From the cell containing the given text, extract its center point as (X, Y) coordinate. 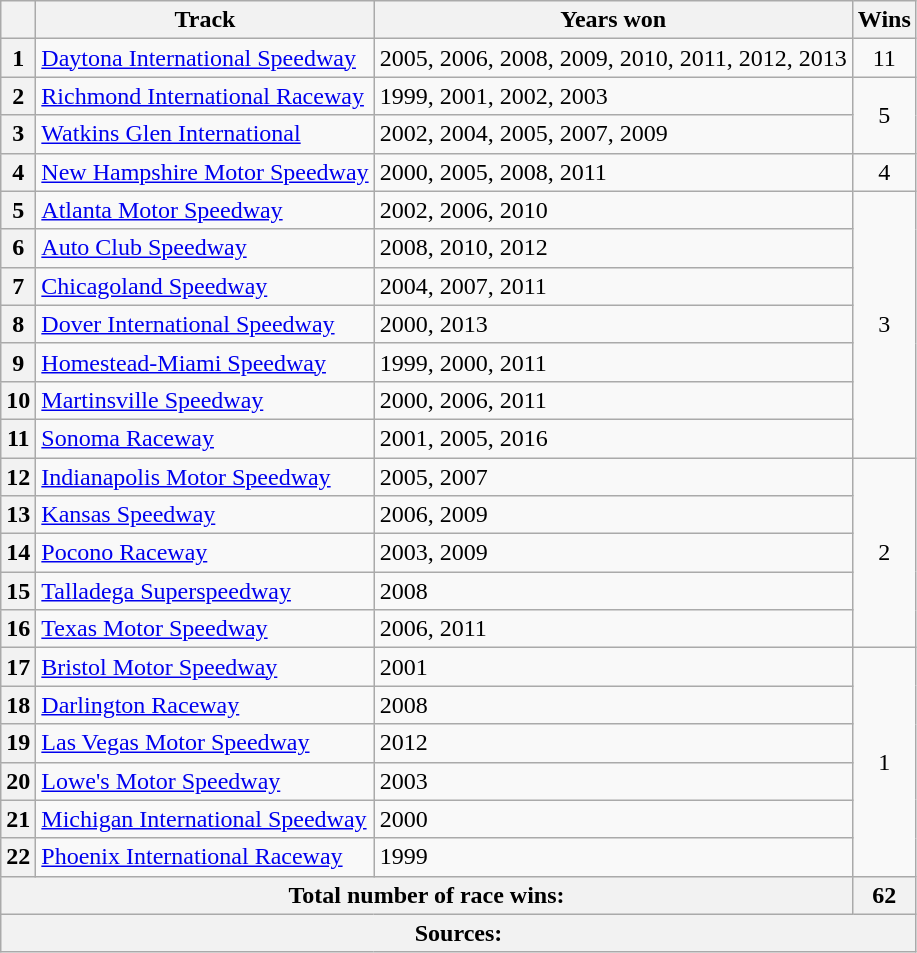
14 (18, 553)
Kansas Speedway (205, 515)
2005, 2006, 2008, 2009, 2010, 2011, 2012, 2013 (613, 58)
Homestead-Miami Speedway (205, 362)
Las Vegas Motor Speedway (205, 743)
Chicagoland Speedway (205, 286)
12 (18, 477)
21 (18, 819)
2001, 2005, 2016 (613, 438)
7 (18, 286)
Total number of race wins: (427, 895)
17 (18, 667)
Auto Club Speedway (205, 248)
Pocono Raceway (205, 553)
2000, 2005, 2008, 2011 (613, 172)
2003 (613, 781)
18 (18, 705)
8 (18, 324)
62 (884, 895)
2000 (613, 819)
15 (18, 591)
Richmond International Raceway (205, 96)
1999, 2001, 2002, 2003 (613, 96)
Darlington Raceway (205, 705)
Indianapolis Motor Speedway (205, 477)
Phoenix International Raceway (205, 857)
2000, 2006, 2011 (613, 400)
2004, 2007, 2011 (613, 286)
10 (18, 400)
2002, 2004, 2005, 2007, 2009 (613, 134)
Michigan International Speedway (205, 819)
Atlanta Motor Speedway (205, 210)
Wins (884, 20)
20 (18, 781)
9 (18, 362)
6 (18, 248)
2000, 2013 (613, 324)
2012 (613, 743)
2005, 2007 (613, 477)
Talladega Superspeedway (205, 591)
Texas Motor Speedway (205, 629)
2003, 2009 (613, 553)
Sonoma Raceway (205, 438)
Bristol Motor Speedway (205, 667)
2008, 2010, 2012 (613, 248)
22 (18, 857)
1999, 2000, 2011 (613, 362)
Watkins Glen International (205, 134)
2006, 2009 (613, 515)
1999 (613, 857)
Years won (613, 20)
Track (205, 20)
Dover International Speedway (205, 324)
19 (18, 743)
16 (18, 629)
Sources: (459, 933)
Lowe's Motor Speedway (205, 781)
New Hampshire Motor Speedway (205, 172)
2001 (613, 667)
2002, 2006, 2010 (613, 210)
13 (18, 515)
Martinsville Speedway (205, 400)
Daytona International Speedway (205, 58)
2006, 2011 (613, 629)
